Identify which cell holds the provided text, then report its (X, Y) central coordinate. 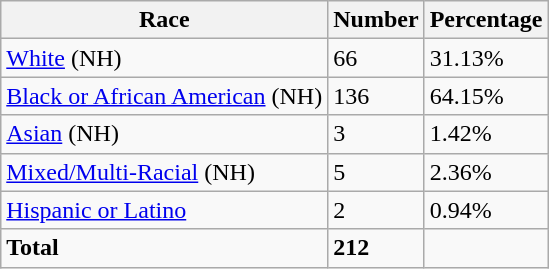
Number (376, 20)
2 (376, 210)
Race (164, 20)
64.15% (486, 96)
Total (164, 248)
66 (376, 58)
0.94% (486, 210)
Asian (NH) (164, 134)
Black or African American (NH) (164, 96)
136 (376, 96)
2.36% (486, 172)
3 (376, 134)
5 (376, 172)
Percentage (486, 20)
Hispanic or Latino (164, 210)
212 (376, 248)
White (NH) (164, 58)
31.13% (486, 58)
1.42% (486, 134)
Mixed/Multi-Racial (NH) (164, 172)
